Return the (X, Y) coordinate for the center point of the cell that contains the specified text.  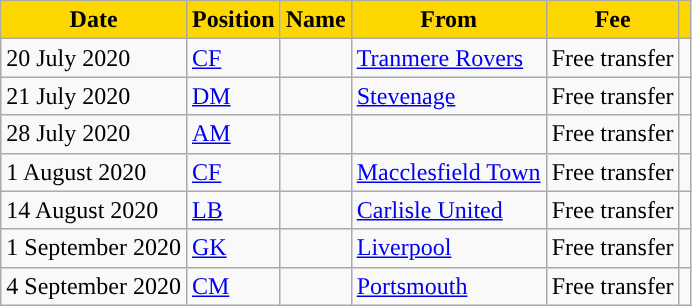
Portsmouth (448, 286)
21 July 2020 (94, 96)
From (448, 20)
1 August 2020 (94, 172)
20 July 2020 (94, 58)
Tranmere Rovers (448, 58)
28 July 2020 (94, 134)
Stevenage (448, 96)
Position (233, 20)
1 September 2020 (94, 248)
CM (233, 286)
Macclesfield Town (448, 172)
14 August 2020 (94, 210)
Fee (612, 20)
AM (233, 134)
GK (233, 248)
Carlisle United (448, 210)
Name (316, 20)
4 September 2020 (94, 286)
Date (94, 20)
Liverpool (448, 248)
DM (233, 96)
LB (233, 210)
